Extract the (X, Y) coordinate from the center of the cell holding the provided text.  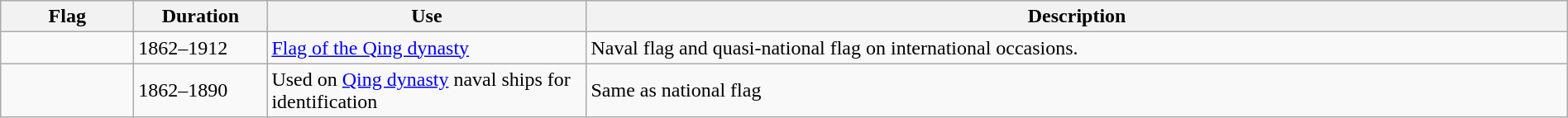
Used on Qing dynasty naval ships for identification (427, 91)
Flag (68, 17)
Flag of the Qing dynasty (427, 48)
1862–1890 (200, 91)
Same as national flag (1077, 91)
Duration (200, 17)
Naval flag and quasi-national flag on international occasions. (1077, 48)
Description (1077, 17)
Use (427, 17)
1862–1912 (200, 48)
